Extract the [x, y] coordinate from the center of the cell holding the provided text.  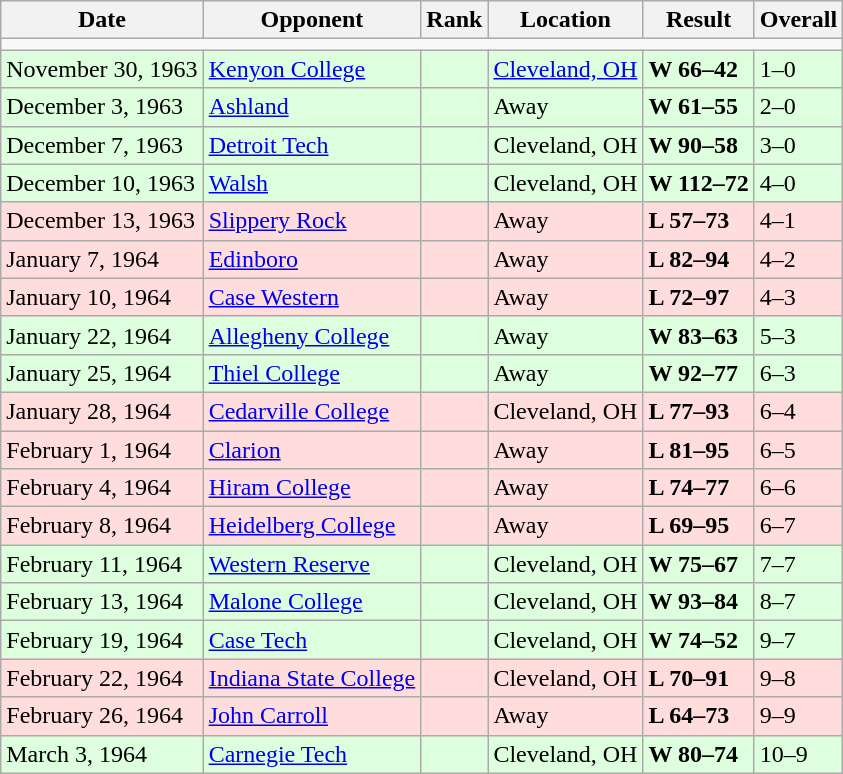
6–6 [798, 488]
February 1, 1964 [102, 449]
February 11, 1964 [102, 564]
January 10, 1964 [102, 297]
January 25, 1964 [102, 373]
February 13, 1964 [102, 602]
9–9 [798, 716]
8–7 [798, 602]
Carnegie Tech [312, 754]
November 30, 1963 [102, 69]
2–0 [798, 107]
6–5 [798, 449]
Case Tech [312, 640]
L 74–77 [698, 488]
March 3, 1964 [102, 754]
W 80–74 [698, 754]
Edinboro [312, 259]
January 7, 1964 [102, 259]
Thiel College [312, 373]
W 75–67 [698, 564]
4–1 [798, 221]
Detroit Tech [312, 145]
December 7, 1963 [102, 145]
9–7 [798, 640]
W 93–84 [698, 602]
L 77–93 [698, 411]
Indiana State College [312, 678]
Ashland [312, 107]
December 13, 1963 [102, 221]
December 10, 1963 [102, 183]
Location [566, 20]
L 64–73 [698, 716]
10–9 [798, 754]
February 22, 1964 [102, 678]
Rank [454, 20]
7–7 [798, 564]
3–0 [798, 145]
W 74–52 [698, 640]
Walsh [312, 183]
6–4 [798, 411]
L 81–95 [698, 449]
L 82–94 [698, 259]
L 72–97 [698, 297]
Overall [798, 20]
Case Western [312, 297]
January 22, 1964 [102, 335]
Kenyon College [312, 69]
Clarion [312, 449]
February 4, 1964 [102, 488]
February 8, 1964 [102, 526]
9–8 [798, 678]
Result [698, 20]
6–7 [798, 526]
Cedarville College [312, 411]
W 92–77 [698, 373]
Slippery Rock [312, 221]
February 19, 1964 [102, 640]
Heidelberg College [312, 526]
W 90–58 [698, 145]
W 66–42 [698, 69]
Allegheny College [312, 335]
Malone College [312, 602]
1–0 [798, 69]
6–3 [798, 373]
John Carroll [312, 716]
L 69–95 [698, 526]
Hiram College [312, 488]
5–3 [798, 335]
Date [102, 20]
February 26, 1964 [102, 716]
December 3, 1963 [102, 107]
4–0 [798, 183]
W 83–63 [698, 335]
4–3 [798, 297]
W 61–55 [698, 107]
January 28, 1964 [102, 411]
L 70–91 [698, 678]
W 112–72 [698, 183]
4–2 [798, 259]
Western Reserve [312, 564]
Opponent [312, 20]
L 57–73 [698, 221]
